Search for the cell housing the specified text and yield its [X, Y] center coordinate. 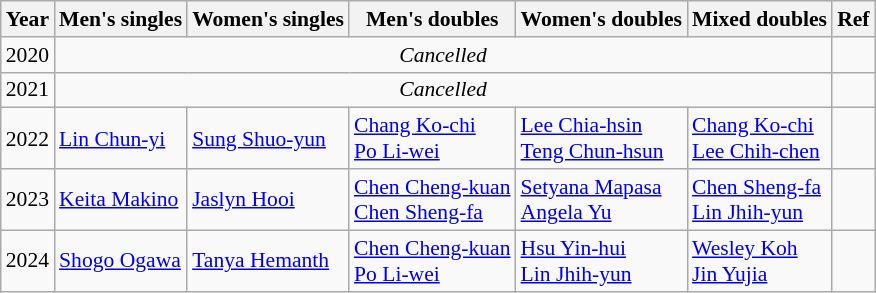
Jaslyn Hooi [268, 200]
Chen Cheng-kuan Po Li-wei [432, 260]
Chang Ko-chi Po Li-wei [432, 138]
Shogo Ogawa [120, 260]
Chen Sheng-fa Lin Jhih-yun [760, 200]
Mixed doubles [760, 19]
2024 [28, 260]
Tanya Hemanth [268, 260]
Ref [853, 19]
Setyana Mapasa Angela Yu [602, 200]
Women's doubles [602, 19]
Chen Cheng-kuan Chen Sheng-fa [432, 200]
Women's singles [268, 19]
Year [28, 19]
Men's singles [120, 19]
Lee Chia-hsin Teng Chun-hsun [602, 138]
Sung Shuo-yun [268, 138]
Wesley Koh Jin Yujia [760, 260]
2022 [28, 138]
Hsu Yin-hui Lin Jhih-yun [602, 260]
Keita Makino [120, 200]
Men's doubles [432, 19]
2023 [28, 200]
2021 [28, 90]
Lin Chun-yi [120, 138]
Chang Ko-chi Lee Chih-chen [760, 138]
2020 [28, 55]
